From the cell containing the given text, extract its center point as (x, y) coordinate. 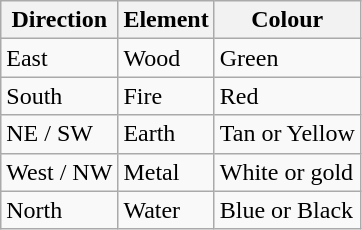
White or gold (287, 172)
Colour (287, 20)
Blue or Black (287, 210)
Tan or Yellow (287, 134)
South (60, 96)
Water (166, 210)
Wood (166, 58)
Green (287, 58)
Metal (166, 172)
East (60, 58)
Fire (166, 96)
Direction (60, 20)
Earth (166, 134)
West / NW (60, 172)
North (60, 210)
Red (287, 96)
NE / SW (60, 134)
Element (166, 20)
